Return [x, y] of the center of cell containing provided text 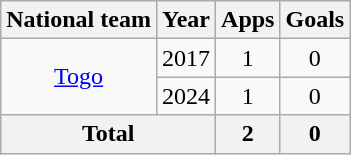
Apps [248, 20]
2017 [186, 58]
Total [108, 134]
Year [186, 20]
2 [248, 134]
Goals [315, 20]
National team [79, 20]
2024 [186, 96]
Togo [79, 77]
